Determine the (X, Y) coordinate at the center of the cell enclosing the given text.  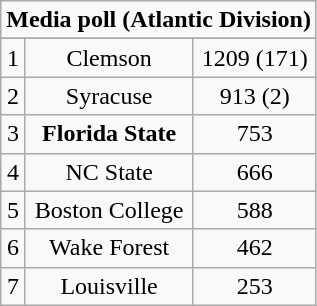
Boston College (109, 210)
3 (13, 134)
913 (2) (254, 96)
666 (254, 172)
6 (13, 248)
Clemson (109, 58)
NC State (109, 172)
753 (254, 134)
1209 (171) (254, 58)
Syracuse (109, 96)
7 (13, 286)
1 (13, 58)
Media poll (Atlantic Division) (159, 20)
Wake Forest (109, 248)
Louisville (109, 286)
2 (13, 96)
5 (13, 210)
4 (13, 172)
588 (254, 210)
253 (254, 286)
462 (254, 248)
Florida State (109, 134)
